Return [x, y] of the center of cell containing provided text 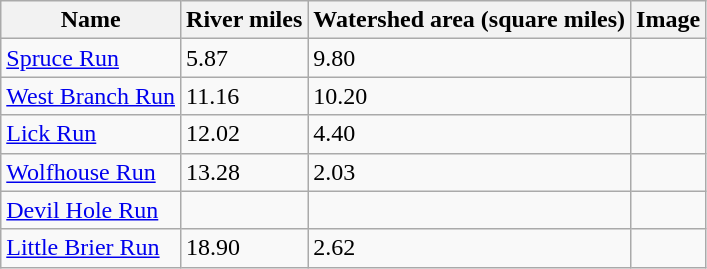
Watershed area (square miles) [470, 20]
9.80 [470, 58]
Devil Hole Run [91, 210]
Name [91, 20]
10.20 [470, 96]
11.16 [244, 96]
Little Brier Run [91, 248]
Lick Run [91, 134]
River miles [244, 20]
13.28 [244, 172]
4.40 [470, 134]
2.03 [470, 172]
12.02 [244, 134]
Spruce Run [91, 58]
2.62 [470, 248]
Image [668, 20]
18.90 [244, 248]
5.87 [244, 58]
Wolfhouse Run [91, 172]
West Branch Run [91, 96]
